For the text-containing cell, return its midpoint in [X, Y] coordinate format. 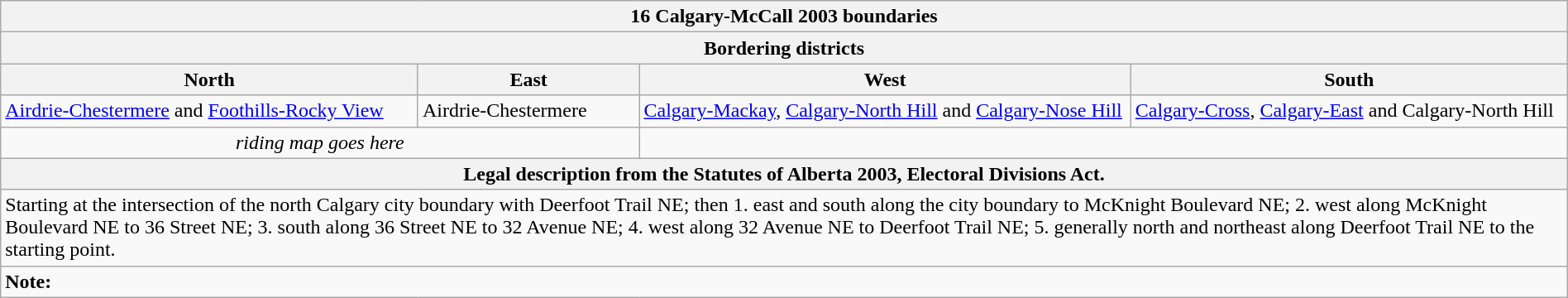
North [210, 79]
South [1349, 79]
Calgary-Mackay, Calgary-North Hill and Calgary-Nose Hill [885, 111]
Calgary-Cross, Calgary-East and Calgary-North Hill [1349, 111]
East [528, 79]
Legal description from the Statutes of Alberta 2003, Electoral Divisions Act. [784, 174]
Airdrie-Chestermere and Foothills-Rocky View [210, 111]
Bordering districts [784, 48]
Airdrie-Chestermere [528, 111]
Note: [784, 281]
West [885, 79]
16 Calgary-McCall 2003 boundaries [784, 17]
riding map goes here [320, 142]
